Return the [x, y] coordinate for the center point of the cell that contains the specified text.  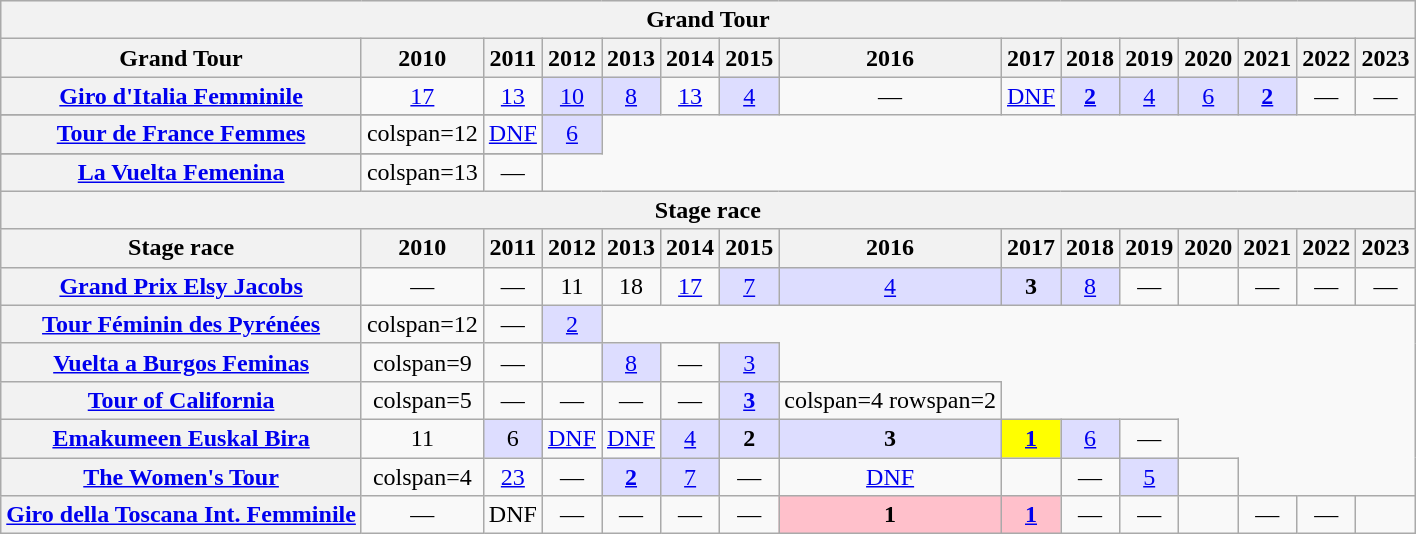
10 [572, 96]
Vuelta a Burgos Feminas [182, 362]
The Women's Tour [182, 477]
La Vuelta Femenina [182, 172]
18 [632, 286]
colspan=4 [422, 477]
Giro della Toscana Int. Femminile [182, 515]
Tour Féminin des Pyrénées [182, 324]
Tour de France Femmes [182, 134]
Grand Prix Elsy Jacobs [182, 286]
colspan=5 [422, 400]
colspan=13 [422, 172]
5 [1150, 477]
Giro d'Italia Femminile [182, 96]
Tour of California [182, 400]
colspan=4 rowspan=2 [890, 400]
Emakumeen Euskal Bira [182, 438]
23 [512, 477]
colspan=9 [422, 362]
